Identify which cell holds the provided text, then report its (x, y) central coordinate. 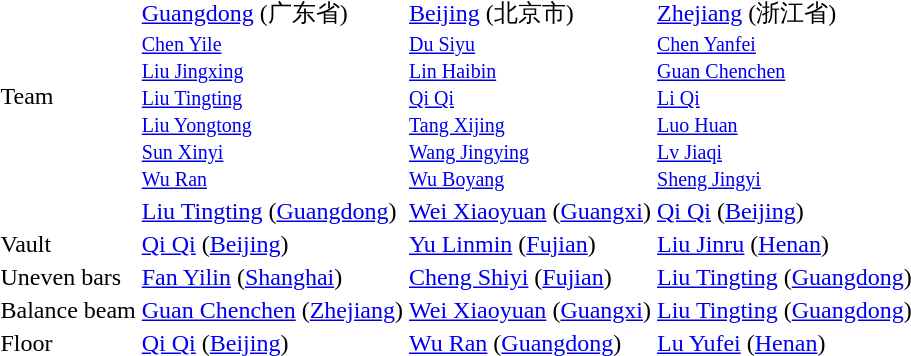
Cheng Shiyi (Fujian) (530, 277)
Fan Yilin (Shanghai) (272, 277)
Qi Qi (Beijing) (272, 245)
Yu Linmin (Fujian) (530, 245)
Guan Chenchen (Zhejiang) (272, 311)
Liu Tingting (Guangdong) (272, 211)
